Output the (X, Y) coordinate of the center of the cell containing the given text.  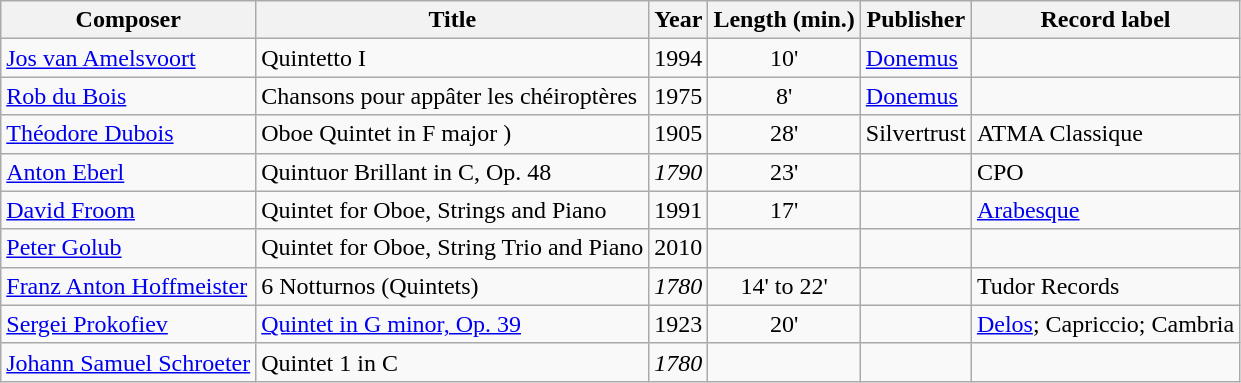
Quintet in G minor, Op. 39 (452, 324)
Peter Golub (128, 248)
Chansons pour appâter les chéiroptères (452, 96)
1923 (678, 324)
Tudor Records (1105, 286)
1905 (678, 134)
Title (452, 20)
17' (784, 210)
Year (678, 20)
28' (784, 134)
Quintet for Oboe, Strings and Piano (452, 210)
Quintuor Brillant in C, Op. 48 (452, 172)
David Froom (128, 210)
23' (784, 172)
Franz Anton Hoffmeister (128, 286)
Quintet for Oboe, String Trio and Piano (452, 248)
6 Notturnos (Quintets) (452, 286)
Rob du Bois (128, 96)
1790 (678, 172)
Anton Eberl (128, 172)
Record label (1105, 20)
Théodore Dubois (128, 134)
Quintet 1 in C (452, 362)
2010 (678, 248)
Delos; Capriccio; Cambria (1105, 324)
14' to 22' (784, 286)
8' (784, 96)
Publisher (916, 20)
Arabesque (1105, 210)
Johann Samuel Schroeter (128, 362)
Oboe Quintet in F major ) (452, 134)
1991 (678, 210)
1994 (678, 58)
Sergei Prokofiev (128, 324)
20' (784, 324)
CPO (1105, 172)
Quintetto I (452, 58)
ATMA Classique (1105, 134)
Length (min.) (784, 20)
10' (784, 58)
Composer (128, 20)
1975 (678, 96)
Silvertrust (916, 134)
Jos van Amelsvoort (128, 58)
